Return the (X, Y) coordinate for the center point of the cell that contains the specified text.  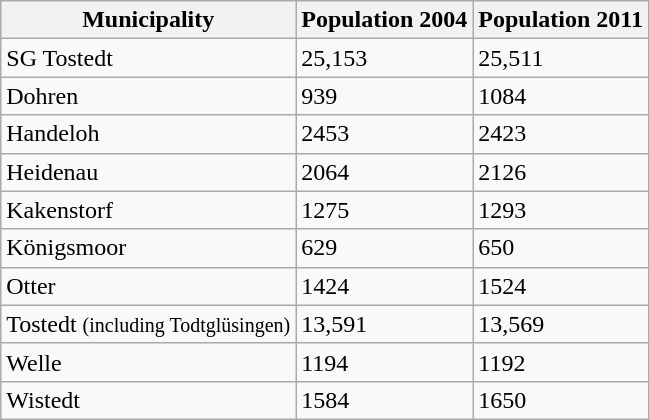
1584 (384, 400)
1194 (384, 362)
Otter (148, 286)
Population 2011 (561, 20)
2453 (384, 134)
1275 (384, 210)
2423 (561, 134)
Dohren (148, 96)
Heidenau (148, 172)
25,153 (384, 58)
Population 2004 (384, 20)
1424 (384, 286)
Kakenstorf (148, 210)
2126 (561, 172)
13,591 (384, 324)
1524 (561, 286)
Wistedt (148, 400)
1650 (561, 400)
Tostedt (including Todtglüsingen) (148, 324)
Königsmoor (148, 248)
Municipality (148, 20)
1293 (561, 210)
SG Tostedt (148, 58)
1084 (561, 96)
939 (384, 96)
629 (384, 248)
13,569 (561, 324)
650 (561, 248)
Welle (148, 362)
2064 (384, 172)
Handeloh (148, 134)
1192 (561, 362)
25,511 (561, 58)
